Provide the [X, Y] coordinate of the cell's center where the given text is located.  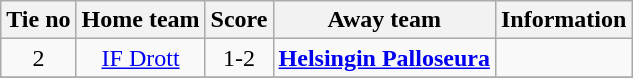
1-2 [239, 58]
Information [563, 20]
2 [38, 58]
IF Drott [140, 58]
Score [239, 20]
Helsingin Palloseura [384, 58]
Home team [140, 20]
Away team [384, 20]
Tie no [38, 20]
